From the cell containing the given text, extract its center point as (X, Y) coordinate. 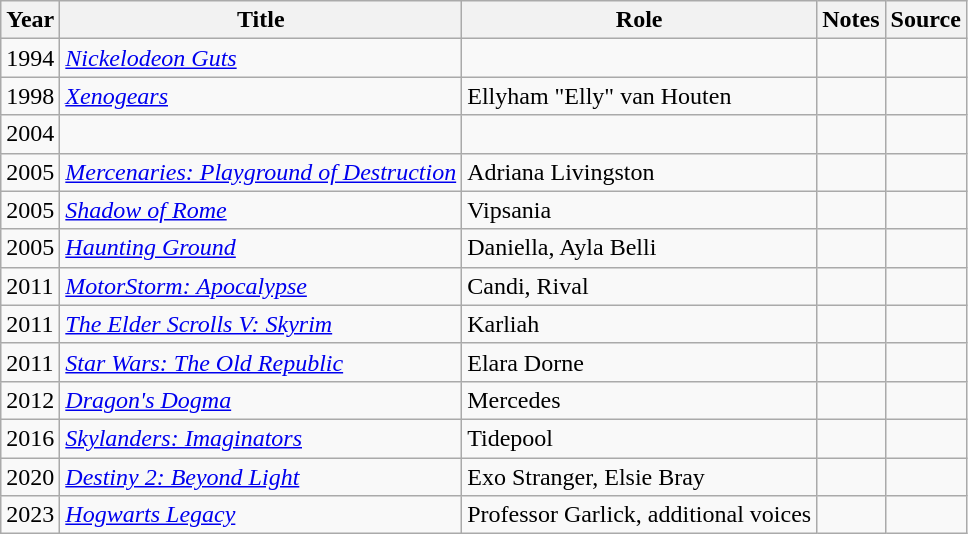
Daniella, Ayla Belli (640, 248)
Tidepool (640, 438)
2016 (30, 438)
Karliah (640, 324)
Year (30, 20)
Mercedes (640, 400)
2020 (30, 477)
Source (926, 20)
Exo Stranger, Elsie Bray (640, 477)
Title (261, 20)
Professor Garlick, additional voices (640, 515)
Role (640, 20)
2004 (30, 134)
Destiny 2: Beyond Light (261, 477)
Haunting Ground (261, 248)
Star Wars: The Old Republic (261, 362)
Ellyham "Elly" van Houten (640, 96)
1998 (30, 96)
Shadow of Rome (261, 210)
1994 (30, 58)
Xenogears (261, 96)
Mercenaries: Playground of Destruction (261, 172)
The Elder Scrolls V: Skyrim (261, 324)
Dragon's Dogma (261, 400)
Nickelodeon Guts (261, 58)
Candi, Rival (640, 286)
Adriana Livingston (640, 172)
Notes (851, 20)
Hogwarts Legacy (261, 515)
Vipsania (640, 210)
Skylanders: Imaginators (261, 438)
Elara Dorne (640, 362)
2023 (30, 515)
MotorStorm: Apocalypse (261, 286)
2012 (30, 400)
